Find where the given text appears and provide that cell's center as (x, y) coordinate. 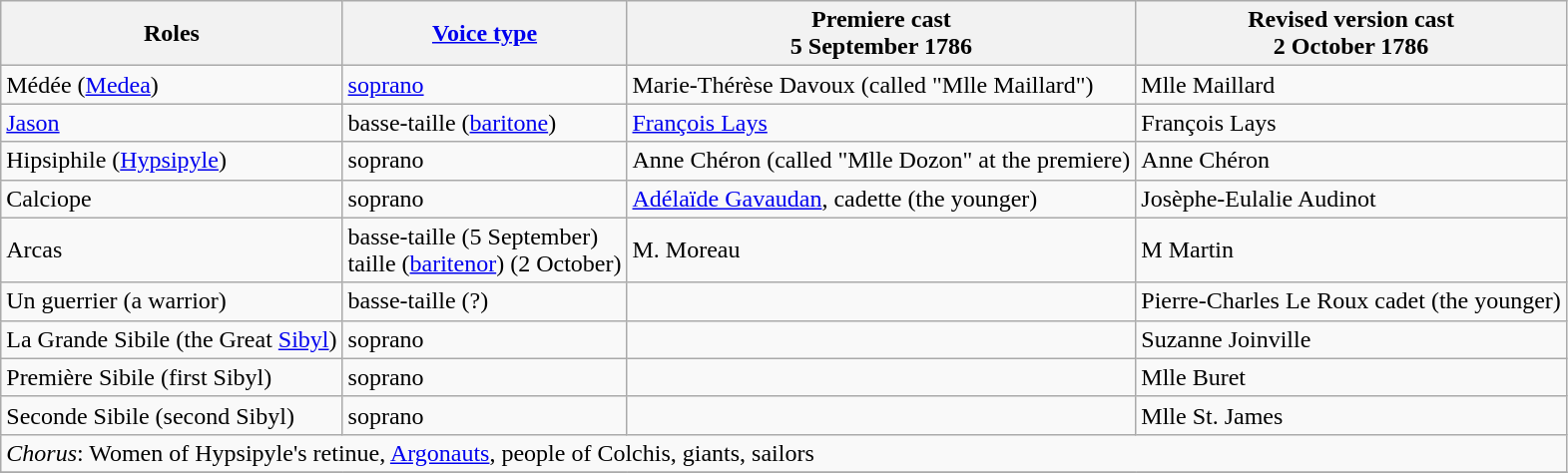
La Grande Sibile (the Great Sibyl) (172, 339)
basse-taille (?) (485, 301)
Un guerrier (a warrior) (172, 301)
M Martin (1351, 249)
Suzanne Joinville (1351, 339)
Josèphe-Eulalie Audinot (1351, 199)
basse-taille (baritone) (485, 123)
Première Sibile (first Sibyl) (172, 377)
Arcas (172, 249)
Marie-Thérèse Davoux (called "Mlle Maillard") (881, 85)
Jason (172, 123)
basse-taille (5 September)taille (baritenor) (2 October) (485, 249)
Pierre-Charles Le Roux cadet (the younger) (1351, 301)
Mlle Maillard (1351, 85)
Premiere cast5 September 1786 (881, 34)
Roles (172, 34)
Mlle Buret (1351, 377)
Voice type (485, 34)
Calciope (172, 199)
Chorus: Women of Hypsipyle's retinue, Argonauts, people of Colchis, giants, sailors (784, 453)
Anne Chéron (1351, 161)
Médée (Medea) (172, 85)
Seconde Sibile (second Sibyl) (172, 415)
Mlle St. James (1351, 415)
Revised version cast2 October 1786 (1351, 34)
M. Moreau (881, 249)
Adélaïde Gavaudan, cadette (the younger) (881, 199)
Hipsiphile (Hypsipyle) (172, 161)
Anne Chéron (called "Mlle Dozon" at the premiere) (881, 161)
